Capture the cell that displays the provided text and extract its [X, Y] central coordinate. 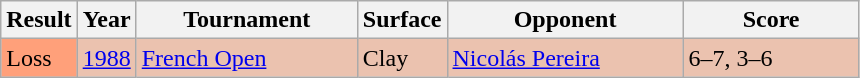
Nicolás Pereira [565, 58]
Result [39, 20]
Score [771, 20]
Tournament [246, 20]
Opponent [565, 20]
6–7, 3–6 [771, 58]
Loss [39, 58]
Year [106, 20]
French Open [246, 58]
Clay [402, 58]
Surface [402, 20]
1988 [106, 58]
